Provide the [x, y] coordinate of the cell's center where the given text is located.  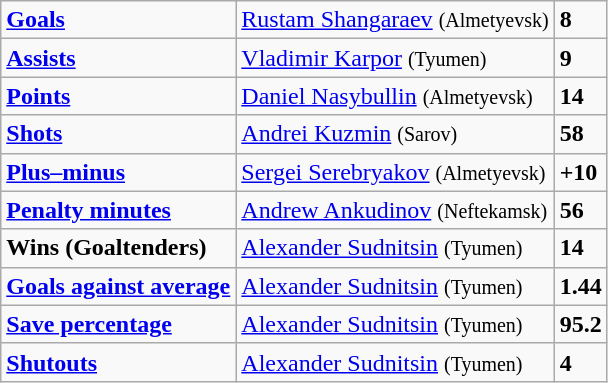
Wins (Goaltenders) [118, 248]
Andrew Ankudinov (Neftekamsk) [395, 210]
4 [580, 362]
Assists [118, 58]
Vladimir Karpor (Tyumen) [395, 58]
+10 [580, 172]
Penalty minutes [118, 210]
58 [580, 134]
Plus–minus [118, 172]
1.44 [580, 286]
Save percentage [118, 324]
9 [580, 58]
8 [580, 20]
Shutouts [118, 362]
Sergei Serebryakov (Almetyevsk) [395, 172]
95.2 [580, 324]
56 [580, 210]
Goals [118, 20]
Daniel Nasybullin (Almetyevsk) [395, 96]
Points [118, 96]
Rustam Shangaraev (Almetyevsk) [395, 20]
Shots [118, 134]
Andrei Kuzmin (Sarov) [395, 134]
Goals against average [118, 286]
